Find where the given text appears and provide that cell's center as (X, Y) coordinate. 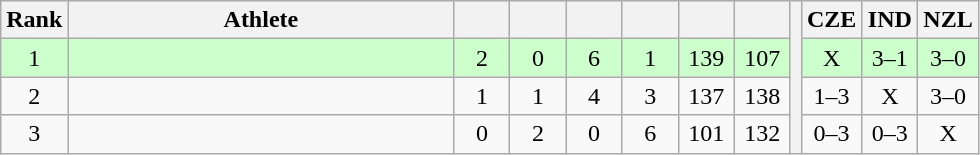
NZL (948, 20)
CZE (831, 20)
139 (706, 58)
Rank (34, 20)
101 (706, 134)
4 (594, 96)
107 (762, 58)
1–3 (831, 96)
132 (762, 134)
3–1 (890, 58)
138 (762, 96)
Athlete (261, 20)
137 (706, 96)
IND (890, 20)
